From the cell containing the given text, extract its center point as [X, Y] coordinate. 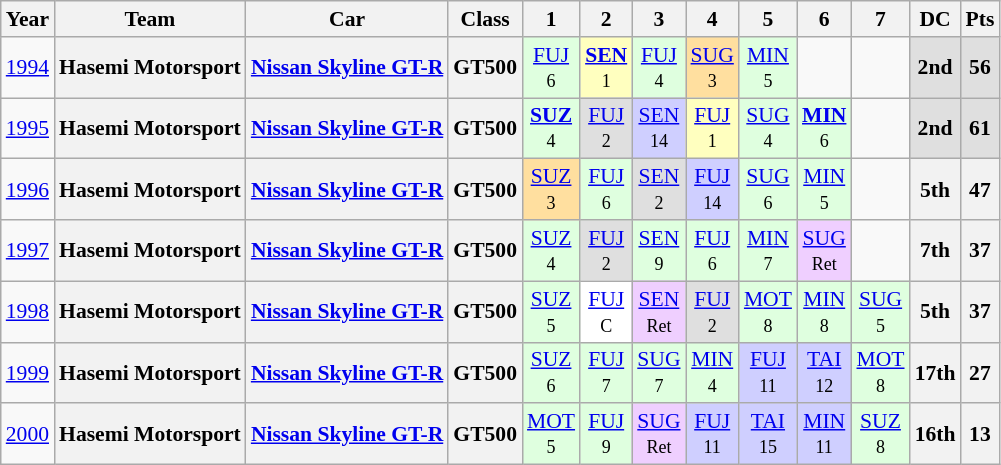
SUZ5 [551, 312]
2000 [28, 434]
DC [936, 19]
TAI12 [824, 372]
SUG5 [880, 312]
17th [936, 372]
Year [28, 19]
SEN9 [658, 250]
MOT5 [551, 434]
1 [551, 19]
SUG3 [712, 68]
27 [980, 372]
SUZ8 [880, 434]
1996 [28, 190]
SEN1 [606, 68]
1994 [28, 68]
SEN14 [658, 128]
FUJ4 [658, 68]
SEN2 [658, 190]
5 [768, 19]
SUG4 [768, 128]
FUJ9 [606, 434]
61 [980, 128]
Car [347, 19]
TAI15 [768, 434]
FUJC [606, 312]
Team [150, 19]
FUJ7 [606, 372]
1998 [28, 312]
SUZ6 [551, 372]
Class [485, 19]
MIN4 [712, 372]
1995 [28, 128]
3 [658, 19]
47 [980, 190]
7 [880, 19]
SENRet [658, 312]
FUJ1 [712, 128]
FUJ14 [712, 190]
SUZ3 [551, 190]
MIN6 [824, 128]
1999 [28, 372]
1997 [28, 250]
16th [936, 434]
2 [606, 19]
7th [936, 250]
4 [712, 19]
Pts [980, 19]
MIN7 [768, 250]
MIN11 [824, 434]
MIN8 [824, 312]
13 [980, 434]
SUG7 [658, 372]
56 [980, 68]
6 [824, 19]
SUG6 [768, 190]
